Detect which cell encompasses the target text, then output its [X, Y] center coordinate. 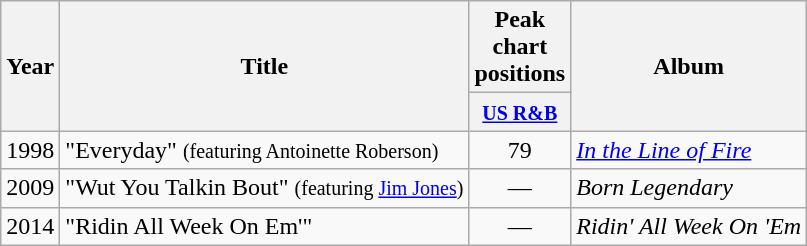
US R&B [520, 112]
In the Line of Fire [689, 150]
"Everyday" (featuring Antoinette Roberson) [264, 150]
"Ridin All Week On Em'" [264, 226]
79 [520, 150]
"Wut You Talkin Bout" (featuring Jim Jones) [264, 188]
Title [264, 66]
1998 [30, 150]
Album [689, 66]
Peak chart positions [520, 47]
2009 [30, 188]
Year [30, 66]
2014 [30, 226]
Born Legendary [689, 188]
Ridin' All Week On 'Em [689, 226]
